Provide the [X, Y] coordinate of the cell's center where the given text is located.  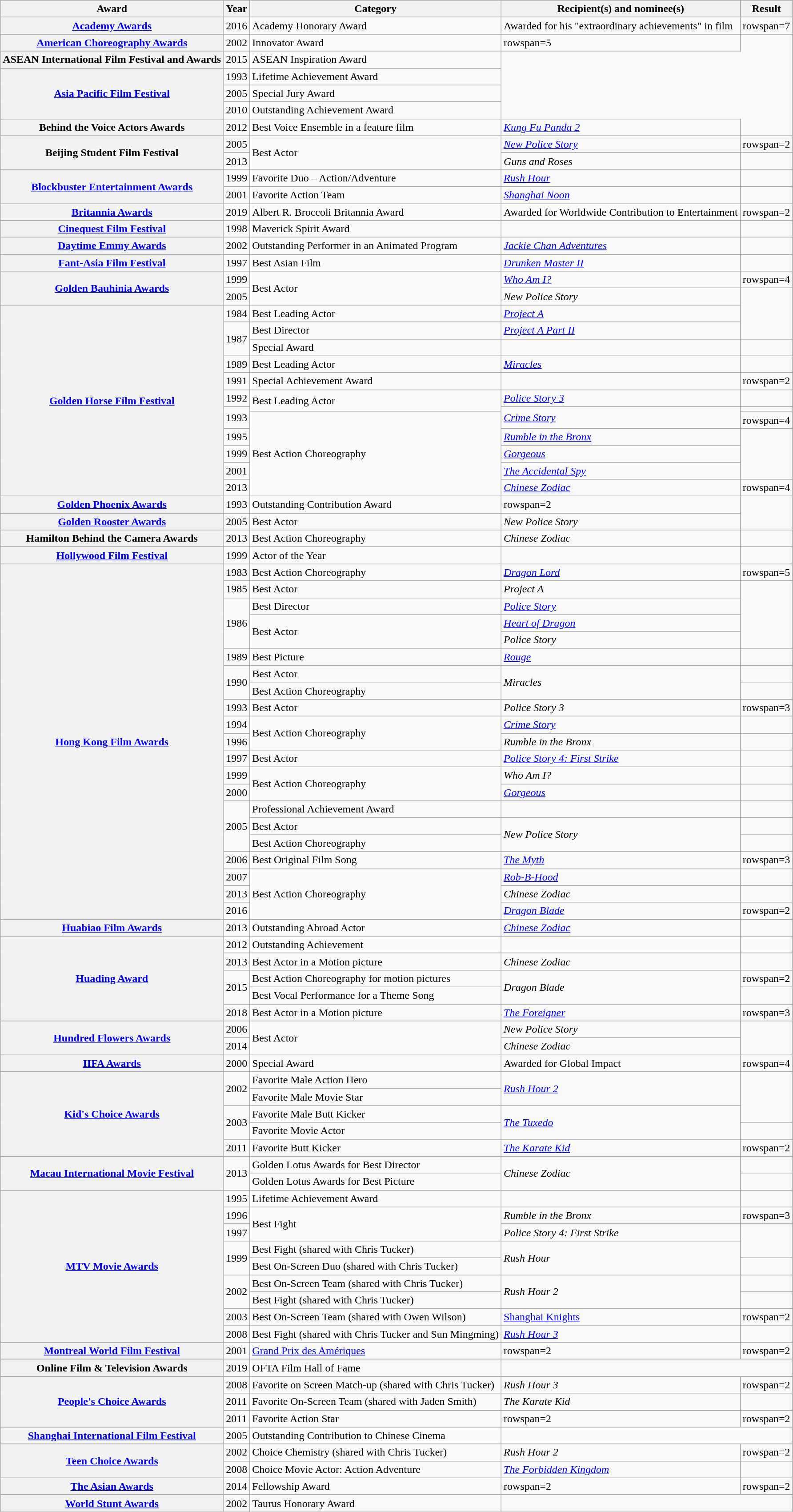
Favorite Male Butt Kicker [376, 1114]
American Choreography Awards [112, 43]
Drunken Master II [621, 263]
Professional Achievement Award [376, 809]
Best Original Film Song [376, 860]
Favorite Male Movie Star [376, 1097]
Heart of Dragon [621, 623]
ASEAN Inspiration Award [376, 60]
Shanghai Knights [621, 1317]
Shanghai International Film Festival [112, 1436]
Behind the Voice Actors Awards [112, 127]
Favorite Duo – Action/Adventure [376, 178]
Guns and Roses [621, 161]
Macau International Movie Festival [112, 1173]
Golden Lotus Awards for Best Director [376, 1165]
Hong Kong Film Awards [112, 742]
1994 [236, 724]
Favorite Action Star [376, 1419]
Academy Honorary Award [376, 26]
Fellowship Award [376, 1486]
Taurus Honorary Award [376, 1503]
Favorite Butt Kicker [376, 1148]
Hamilton Behind the Camera Awards [112, 539]
Huading Award [112, 978]
Best Voice Ensemble in a feature film [376, 127]
Best Fight [376, 1224]
1990 [236, 682]
Outstanding Contribution to Chinese Cinema [376, 1436]
Favorite Male Action Hero [376, 1080]
Kung Fu Panda 2 [621, 127]
Blockbuster Entertainment Awards [112, 186]
Recipient(s) and nominee(s) [621, 9]
Special Achievement Award [376, 381]
Beijing Student Film Festival [112, 153]
Daytime Emmy Awards [112, 246]
Online Film & Television Awards [112, 1368]
Outstanding Contribution Award [376, 505]
The Asian Awards [112, 1486]
IIFA Awards [112, 1063]
Awarded for his "extraordinary achievements" in film [621, 26]
Shanghai Noon [621, 195]
Asia Pacific Film Festival [112, 93]
Year [236, 9]
Hollywood Film Festival [112, 555]
Rouge [621, 657]
Project A Part II [621, 330]
Best On-Screen Team (shared with Chris Tucker) [376, 1283]
Teen Choice Awards [112, 1461]
Choice Chemistry (shared with Chris Tucker) [376, 1452]
Favorite On-Screen Team (shared with Jaden Smith) [376, 1402]
The Myth [621, 860]
Category [376, 9]
Dragon Lord [621, 572]
2010 [236, 110]
Best On-Screen Duo (shared with Chris Tucker) [376, 1266]
Maverick Spirit Award [376, 229]
Result [766, 9]
Innovator Award [376, 43]
1986 [236, 623]
Award [112, 9]
Favorite Movie Actor [376, 1131]
Favorite Action Team [376, 195]
Best On-Screen Team (shared with Owen Wilson) [376, 1317]
Huabiao Film Awards [112, 928]
Choice Movie Actor: Action Adventure [376, 1469]
The Foreigner [621, 1013]
The Forbidden Kingdom [621, 1469]
World Stunt Awards [112, 1503]
Best Asian Film [376, 263]
1987 [236, 339]
1983 [236, 572]
Outstanding Performer in an Animated Program [376, 246]
2007 [236, 877]
The Accidental Spy [621, 471]
1992 [236, 398]
Hundred Flowers Awards [112, 1038]
Awarded for Global Impact [621, 1063]
Best Vocal Performance for a Theme Song [376, 995]
Golden Phoenix Awards [112, 505]
People's Choice Awards [112, 1402]
rowspan=7 [766, 26]
Academy Awards [112, 26]
OFTA Film Hall of Fame [376, 1368]
Best Picture [376, 657]
1984 [236, 314]
MTV Movie Awards [112, 1267]
Britannia Awards [112, 212]
Cinequest Film Festival [112, 229]
ASEAN International Film Festival and Awards [112, 60]
Rob-B-Hood [621, 877]
1985 [236, 589]
Grand Prix des Amériques [376, 1351]
Golden Rooster Awards [112, 522]
Actor of the Year [376, 555]
Outstanding Achievement Award [376, 110]
Golden Horse Film Festival [112, 401]
Albert R. Broccoli Britannia Award [376, 212]
Golden Lotus Awards for Best Picture [376, 1182]
Special Jury Award [376, 93]
1998 [236, 229]
Golden Bauhinia Awards [112, 288]
Favorite on Screen Match-up (shared with Chris Tucker) [376, 1385]
Fant-Asia Film Festival [112, 263]
2018 [236, 1013]
Outstanding Abroad Actor [376, 928]
The Tuxedo [621, 1122]
Best Fight (shared with Chris Tucker and Sun Mingming) [376, 1334]
Outstanding Achievement [376, 945]
Montreal World Film Festival [112, 1351]
1991 [236, 381]
Awarded for Worldwide Contribution to Entertainment [621, 212]
Jackie Chan Adventures [621, 246]
Kid's Choice Awards [112, 1114]
Best Action Choreography for motion pictures [376, 978]
